Identify which cell holds the provided text, then report its [X, Y] central coordinate. 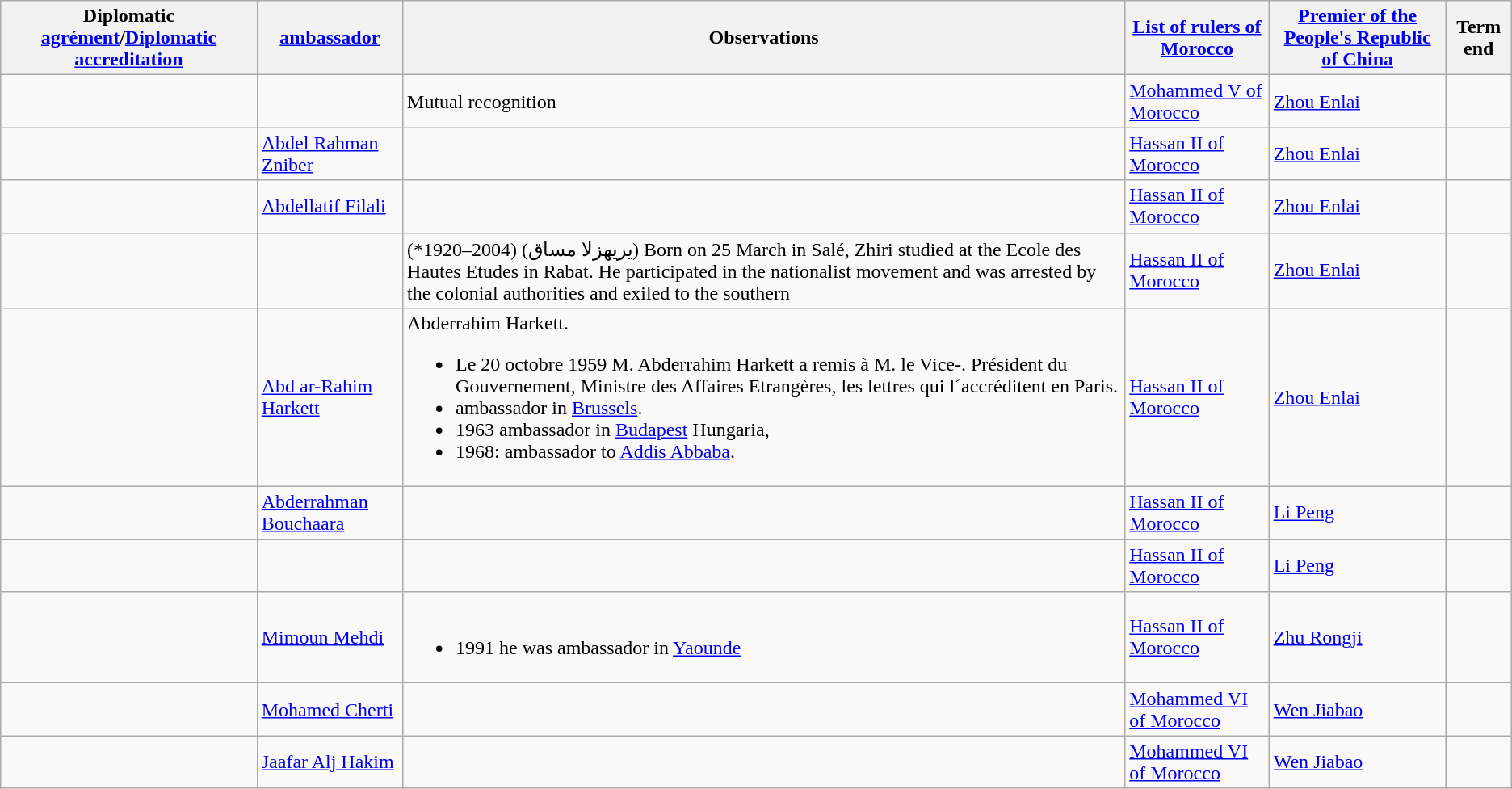
Mimoun Mehdi [330, 638]
Diplomatic agrément/Diplomatic accreditation [129, 38]
Abd ar-Rahim Harkett [330, 397]
Observations [764, 38]
Abdellatif Filali [330, 207]
Premier of the People's Republic of China [1357, 38]
Mohamed Cherti [330, 709]
Zhu Rongji [1357, 638]
List of rulers of Morocco [1197, 38]
Mohammed V of Morocco [1197, 102]
Abderrahman Bouchaara [330, 514]
1991 he was ambassador in Yaounde [764, 638]
ambassador [330, 38]
Mutual recognition [764, 102]
Jaafar Alj Hakim [330, 762]
Abdel Rahman Zniber [330, 153]
Term end [1478, 38]
